Extract the (X, Y) coordinate from the center of the cell holding the provided text.  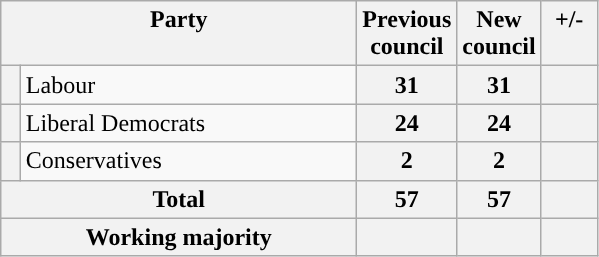
Liberal Democrats (188, 123)
Conservatives (188, 161)
Party (179, 34)
New council (499, 34)
Labour (188, 85)
Previous council (407, 34)
Total (179, 199)
+/- (569, 34)
Working majority (179, 237)
